Output the [X, Y] coordinate of the center of the cell containing the given text.  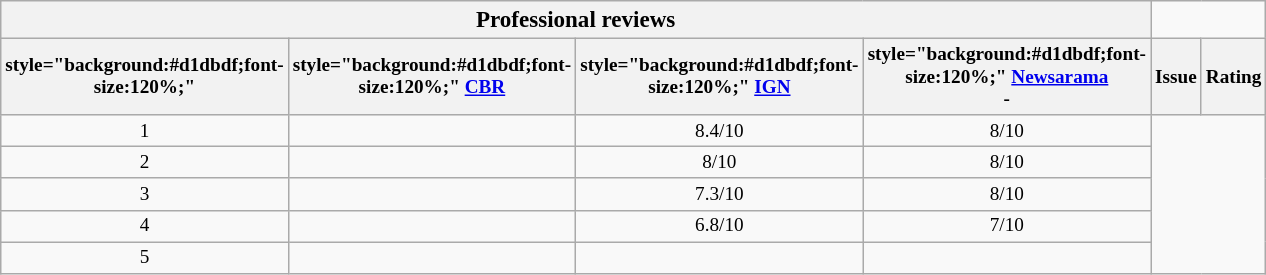
8.4/10 [720, 131]
style="background:#d1dbdf;font-size:120%;" Newsarama- [1006, 76]
3 [144, 194]
1 [144, 131]
Issue [1176, 76]
7/10 [1006, 226]
style="background:#d1dbdf;font-size:120%;" [144, 76]
style="background:#d1dbdf;font-size:120%;" IGN [720, 76]
Professional reviews [576, 20]
6.8/10 [720, 226]
4 [144, 226]
style="background:#d1dbdf;font-size:120%;" CBR [432, 76]
2 [144, 163]
5 [144, 257]
7.3/10 [720, 194]
Rating [1234, 76]
